From the cell containing the given text, extract its center point as [X, Y] coordinate. 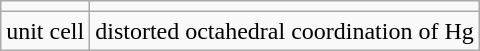
distorted octahedral coordination of Hg [285, 31]
unit cell [46, 31]
